Return (x, y) of the center of cell containing provided text 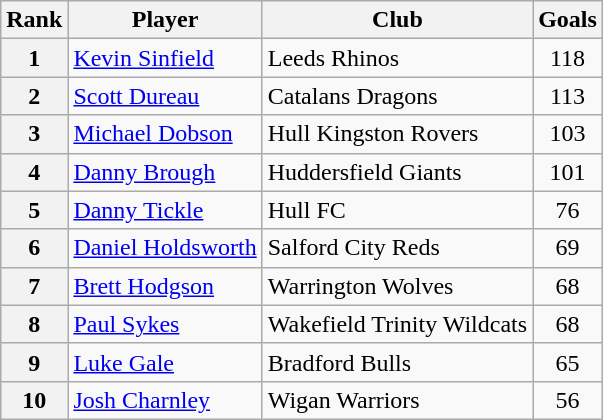
Paul Sykes (165, 324)
Luke Gale (165, 362)
6 (34, 248)
76 (568, 210)
Hull FC (397, 210)
113 (568, 96)
Wakefield Trinity Wildcats (397, 324)
Daniel Holdsworth (165, 248)
65 (568, 362)
Scott Dureau (165, 96)
Huddersfield Giants (397, 172)
Michael Dobson (165, 134)
101 (568, 172)
Rank (34, 20)
118 (568, 58)
Kevin Sinfield (165, 58)
56 (568, 400)
Warrington Wolves (397, 286)
Danny Brough (165, 172)
Goals (568, 20)
Brett Hodgson (165, 286)
Wigan Warriors (397, 400)
2 (34, 96)
1 (34, 58)
69 (568, 248)
Bradford Bulls (397, 362)
3 (34, 134)
Josh Charnley (165, 400)
8 (34, 324)
10 (34, 400)
Danny Tickle (165, 210)
Hull Kingston Rovers (397, 134)
Salford City Reds (397, 248)
5 (34, 210)
4 (34, 172)
Catalans Dragons (397, 96)
Player (165, 20)
9 (34, 362)
7 (34, 286)
Leeds Rhinos (397, 58)
103 (568, 134)
Club (397, 20)
